From the cell containing the given text, extract its center point as (X, Y) coordinate. 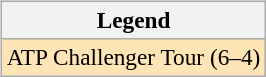
Legend (133, 20)
ATP Challenger Tour (6–4) (133, 57)
